Scan for the cell matching the given text and deliver its [X, Y] coordinate at center. 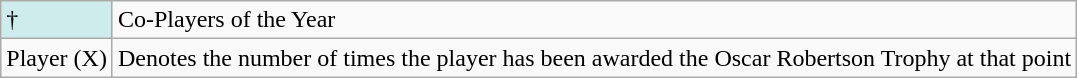
Denotes the number of times the player has been awarded the Oscar Robertson Trophy at that point [594, 58]
Player (X) [57, 58]
Co-Players of the Year [594, 20]
† [57, 20]
